Return (x, y) of the center of cell containing provided text 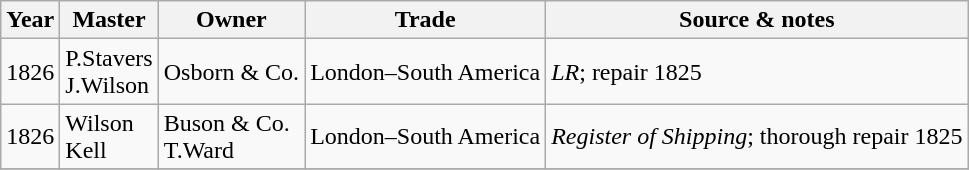
Buson & Co.T.Ward (231, 136)
Trade (426, 20)
Year (30, 20)
Master (109, 20)
WilsonKell (109, 136)
Osborn & Co. (231, 72)
P.StaversJ.Wilson (109, 72)
LR; repair 1825 (757, 72)
Owner (231, 20)
Source & notes (757, 20)
Register of Shipping; thorough repair 1825 (757, 136)
